Search for the cell housing the specified text and yield its [x, y] center coordinate. 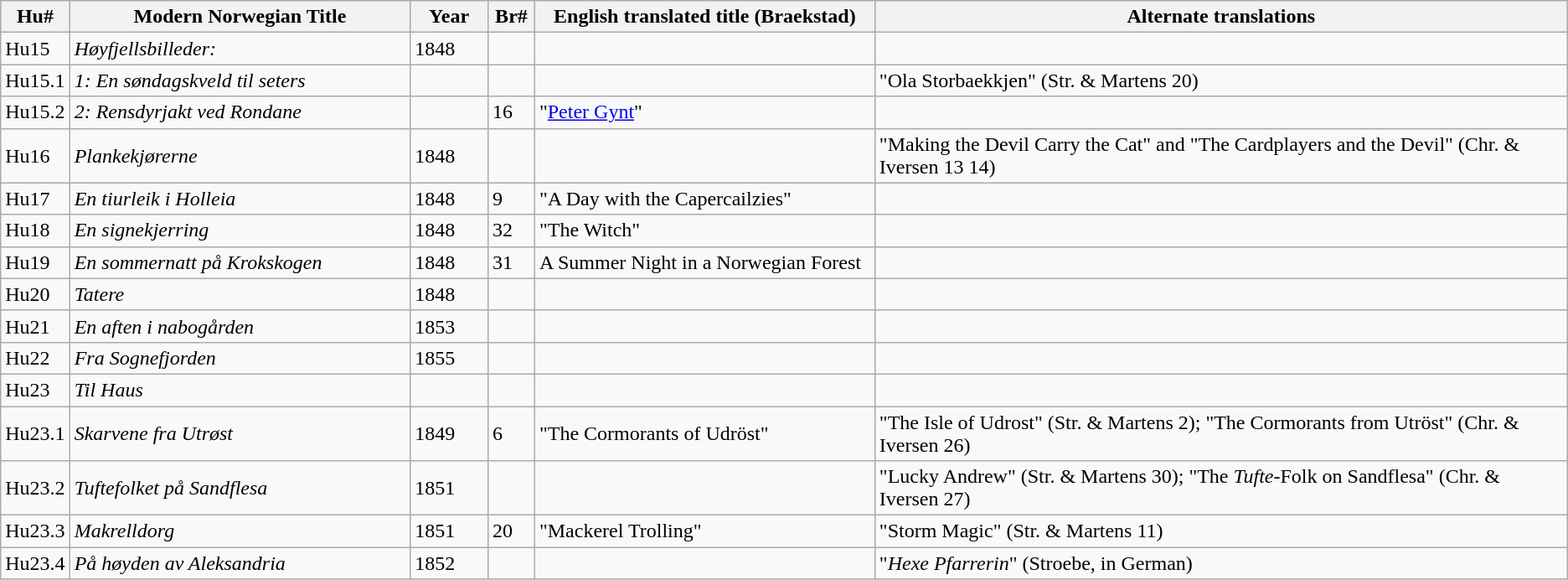
1855 [449, 358]
"A Day with the Capercailzies" [704, 199]
Skarvene fra Utrøst [240, 432]
1852 [449, 563]
Fra Sognefjorden [240, 358]
Modern Norwegian Title [240, 17]
En aften i nabogården [240, 326]
2: Rensdyrjakt ved Rondane [240, 112]
1853 [449, 326]
1: En søndagskveld til seters [240, 80]
Til Haus [240, 390]
"Peter Gynt" [704, 112]
16 [511, 112]
Hu23.3 [35, 531]
"Mackerel Trolling" [704, 531]
"The Witch" [704, 230]
Hu20 [35, 294]
20 [511, 531]
A Summer Night in a Norwegian Forest [704, 262]
English translated title (Braekstad) [704, 17]
32 [511, 230]
Hu15.2 [35, 112]
En sommernatt på Krokskogen [240, 262]
Høyfjellsbilleder: [240, 49]
"The Isle of Udrost" (Str. & Martens 2); "The Cormorants from Utröst" (Chr. & Iversen 26) [1221, 432]
Hu23.2 [35, 488]
"Storm Magic" (Str. & Martens 11) [1221, 531]
Tatere [240, 294]
Hu22 [35, 358]
Hu23.1 [35, 432]
1849 [449, 432]
Hu17 [35, 199]
En signekjerring [240, 230]
"Ola Storbaekkjen" (Str. & Martens 20) [1221, 80]
Hu23.4 [35, 563]
Year [449, 17]
Hu16 [35, 156]
Hu15 [35, 49]
Plankekjørerne [240, 156]
"Hexe Pfarrerin" (Stroebe, in German) [1221, 563]
Makrelldorg [240, 531]
"Lucky Andrew" (Str. & Martens 30); "The Tufte-Folk on Sandflesa" (Chr. & Iversen 27) [1221, 488]
Hu23 [35, 390]
6 [511, 432]
9 [511, 199]
"The Cormorants of Udröst" [704, 432]
"Making the Devil Carry the Cat" and "The Cardplayers and the Devil" (Chr. & Iversen 13 14) [1221, 156]
På høyden av Aleksandria [240, 563]
Hu18 [35, 230]
Br# [511, 17]
En tiurleik i Holleia [240, 199]
Tuftefolket på Sandflesa [240, 488]
Hu19 [35, 262]
31 [511, 262]
Hu21 [35, 326]
Alternate translations [1221, 17]
Hu15.1 [35, 80]
Hu# [35, 17]
